Capture the cell that displays the provided text and extract its (x, y) central coordinate. 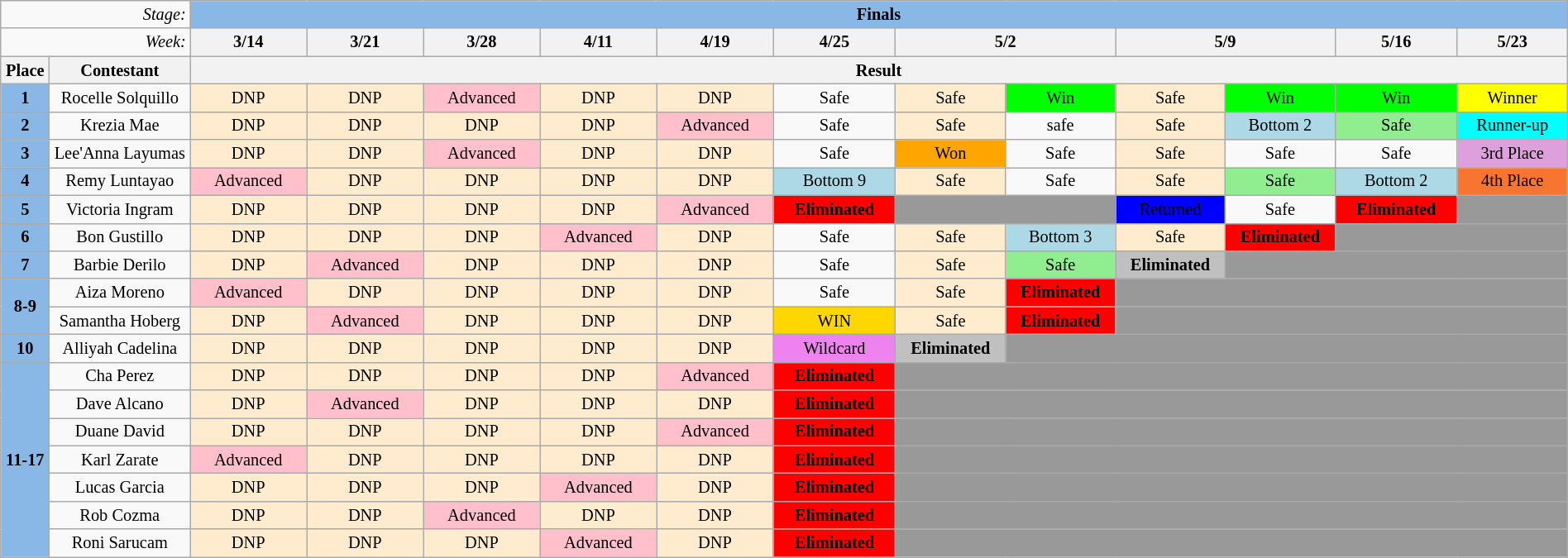
safe (1060, 126)
Returned (1171, 209)
3/28 (481, 42)
3rd Place (1512, 154)
7 (25, 265)
11-17 (25, 460)
Victoria Ingram (120, 209)
Remy Luntayao (120, 181)
3 (25, 154)
5/23 (1512, 42)
5/16 (1396, 42)
4/25 (834, 42)
8-9 (25, 306)
Finals (879, 14)
4th Place (1512, 181)
5/9 (1226, 42)
3/14 (248, 42)
Wildcard (834, 348)
Result (879, 70)
2 (25, 126)
Samantha Hoberg (120, 321)
4 (25, 181)
Week: (96, 42)
Contestant (120, 70)
Lee'Anna Layumas (120, 154)
Aiza Moreno (120, 293)
WIN (834, 321)
Runner-up (1512, 126)
5 (25, 209)
Roni Sarucam (120, 543)
3/21 (366, 42)
Rob Cozma (120, 515)
4/19 (715, 42)
5/2 (1006, 42)
6 (25, 237)
Barbie Derilo (120, 265)
1 (25, 98)
Alliyah Cadelina (120, 348)
Bottom 3 (1060, 237)
4/11 (599, 42)
Karl Zarate (120, 460)
Lucas Garcia (120, 487)
Duane David (120, 432)
Dave Alcano (120, 404)
Winner (1512, 98)
Krezia Mae (120, 126)
Rocelle Solquillo (120, 98)
Won (951, 154)
10 (25, 348)
Place (25, 70)
Bon Gustillo (120, 237)
Stage: (96, 14)
Cha Perez (120, 376)
Bottom 9 (834, 181)
